Determine the [x, y] coordinate at the center of the cell enclosing the given text.  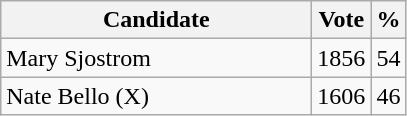
1606 [342, 96]
46 [388, 96]
Mary Sjostrom [156, 58]
54 [388, 58]
Candidate [156, 20]
1856 [342, 58]
% [388, 20]
Vote [342, 20]
Nate Bello (X) [156, 96]
